Locate the cell with the specified text and output its (X, Y) center coordinate. 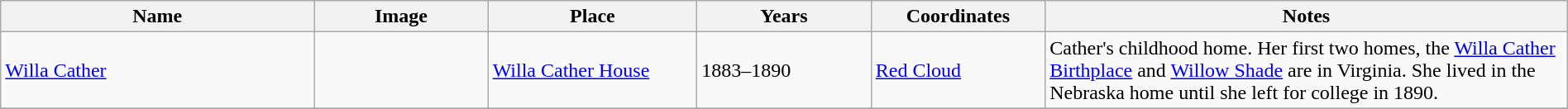
Notes (1307, 17)
Name (157, 17)
Place (592, 17)
1883–1890 (784, 70)
Willa Cather (157, 70)
Willa Cather House (592, 70)
Image (401, 17)
Years (784, 17)
Coordinates (958, 17)
Red Cloud (958, 70)
